Determine the (X, Y) coordinate at the center of the cell enclosing the given text.  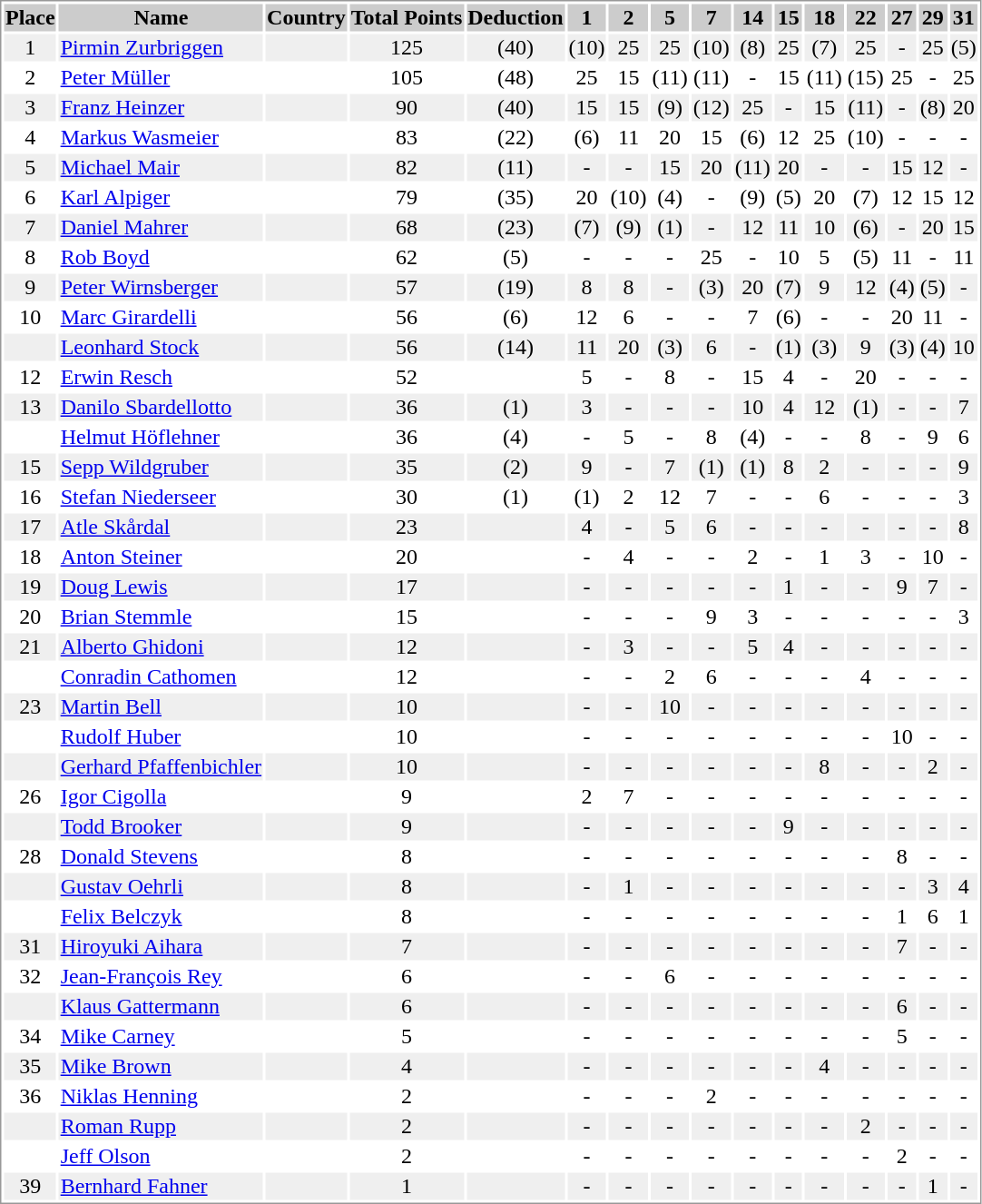
27 (902, 17)
Todd Brooker (161, 827)
Mike Carney (161, 1036)
Erwin Resch (161, 377)
125 (407, 48)
Peter Müller (161, 77)
Klaus Gattermann (161, 1007)
57 (407, 288)
Marc Girardelli (161, 317)
Bernhard Fahner (161, 1187)
Felix Belczyk (161, 916)
(15) (866, 77)
29 (933, 17)
(35) (516, 197)
30 (407, 497)
Peter Wirnsberger (161, 288)
Rudolf Huber (161, 736)
32 (30, 976)
Total Points (407, 17)
Mike Brown (161, 1067)
90 (407, 108)
105 (407, 77)
Name (161, 17)
Country (307, 17)
Danilo Sbardellotto (161, 408)
52 (407, 377)
Helmut Höflehner (161, 437)
Pirmin Zurbriggen (161, 48)
28 (30, 856)
22 (866, 17)
62 (407, 257)
Martin Bell (161, 707)
14 (752, 17)
68 (407, 228)
Stefan Niederseer (161, 497)
79 (407, 197)
83 (407, 137)
Karl Alpiger (161, 197)
(23) (516, 228)
(19) (516, 288)
Donald Stevens (161, 856)
Igor Cigolla (161, 796)
Brian Stemmle (161, 617)
34 (30, 1036)
Gerhard Pfaffenbichler (161, 767)
Jean-François Rey (161, 976)
Deduction (516, 17)
Michael Mair (161, 168)
Hiroyuki Aihara (161, 947)
Daniel Mahrer (161, 228)
(12) (712, 108)
Niklas Henning (161, 1096)
Doug Lewis (161, 587)
Markus Wasmeier (161, 137)
Jeff Olson (161, 1156)
13 (30, 408)
(14) (516, 348)
Conradin Cathomen (161, 676)
Place (30, 17)
Gustav Oehrli (161, 887)
(48) (516, 77)
82 (407, 168)
Franz Heinzer (161, 108)
Anton Steiner (161, 557)
Roman Rupp (161, 1127)
21 (30, 647)
39 (30, 1187)
(2) (516, 468)
Leonhard Stock (161, 348)
19 (30, 587)
Sepp Wildgruber (161, 468)
Alberto Ghidoni (161, 647)
26 (30, 796)
Atle Skårdal (161, 528)
Rob Boyd (161, 257)
16 (30, 497)
(22) (516, 137)
